From the cell containing the given text, extract its center point as (X, Y) coordinate. 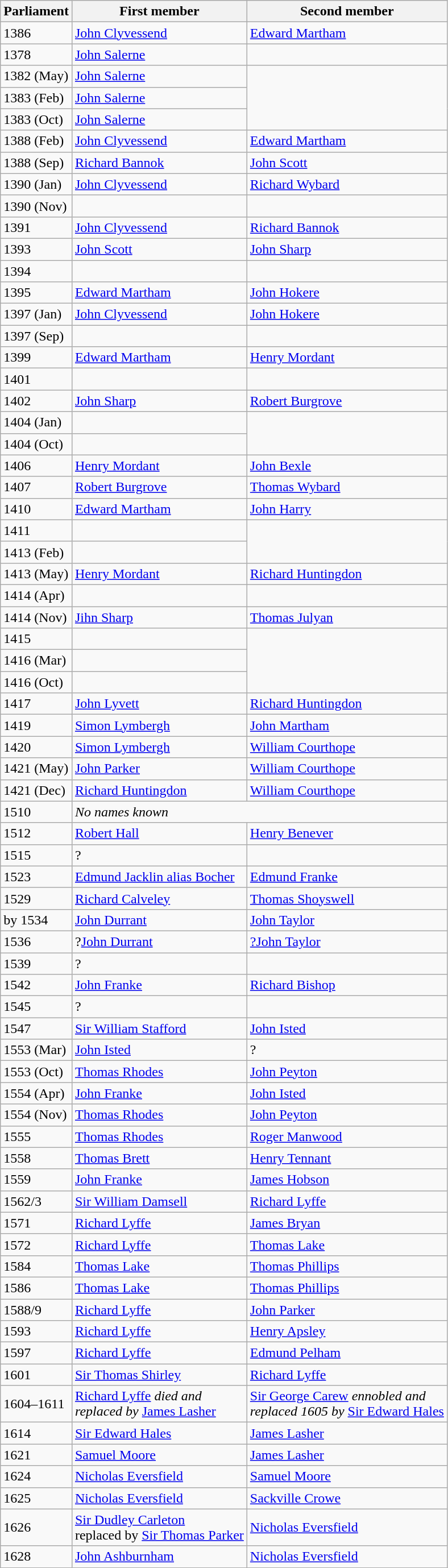
1554 (Nov) (36, 1115)
1395 (36, 293)
1539 (36, 964)
1624 (36, 1476)
1406 (36, 466)
Second member (347, 11)
1397 (Sep) (36, 336)
1414 (Apr) (36, 595)
1390 (Nov) (36, 206)
1388 (Sep) (36, 163)
1416 (Mar) (36, 661)
1416 (Oct) (36, 682)
1383 (Oct) (36, 119)
No names known (259, 812)
Henry Tennant (347, 1158)
Richard Bishop (347, 985)
1417 (36, 704)
1553 (Mar) (36, 1050)
1407 (36, 487)
1378 (36, 55)
James Hobson (347, 1180)
Sir George Carew ennobled and replaced 1605 by Sir Edward Hales (347, 1404)
1394 (36, 271)
Thomas Shoyswell (347, 898)
1628 (36, 1557)
Sir Thomas Shirley (159, 1375)
1584 (36, 1266)
Edmund Franke (347, 877)
1382 (May) (36, 76)
1601 (36, 1375)
?John Durrant (159, 941)
Richard Lyffe died and replaced by James Lasher (159, 1404)
Edmund Pelham (347, 1353)
1510 (36, 812)
by 1534 (36, 920)
1554 (Apr) (36, 1093)
Thomas Wybard (347, 487)
1625 (36, 1498)
1414 (Nov) (36, 617)
1397 (Jan) (36, 314)
1614 (36, 1433)
1562/3 (36, 1201)
John Harry (347, 509)
1383 (Feb) (36, 98)
1593 (36, 1331)
1515 (36, 855)
John Taylor (347, 920)
1604–1611 (36, 1404)
1523 (36, 877)
Richard Calveley (159, 898)
Thomas Brett (159, 1158)
1386 (36, 33)
1413 (Feb) (36, 552)
Jihn Sharp (159, 617)
?John Taylor (347, 941)
John Martham (347, 725)
Henry Apsley (347, 1331)
Roger Manwood (347, 1136)
1391 (36, 227)
John Ashburnham (159, 1557)
1420 (36, 747)
First member (159, 11)
John Bexle (347, 466)
1401 (36, 379)
1536 (36, 941)
Thomas Julyan (347, 617)
1404 (Oct) (36, 444)
1421 (Dec) (36, 790)
1545 (36, 1007)
Richard Wybard (347, 184)
1410 (36, 509)
1626 (36, 1527)
1558 (36, 1158)
1572 (36, 1245)
1621 (36, 1455)
1542 (36, 985)
Sackville Crowe (347, 1498)
John Durrant (159, 920)
1413 (May) (36, 574)
1402 (36, 401)
1419 (36, 725)
Sir William Stafford (159, 1028)
1421 (May) (36, 769)
1547 (36, 1028)
1393 (36, 249)
John Lyvett (159, 704)
Sir Dudley Carleton replaced by Sir Thomas Parker (159, 1527)
1571 (36, 1223)
1390 (Jan) (36, 184)
1404 (Jan) (36, 422)
James Bryan (347, 1223)
Sir Edward Hales (159, 1433)
1559 (36, 1180)
1586 (36, 1288)
1415 (36, 639)
1399 (36, 358)
1597 (36, 1353)
1529 (36, 898)
Sir William Damsell (159, 1201)
1388 (Feb) (36, 141)
Henry Benever (347, 833)
1411 (36, 530)
1512 (36, 833)
1588/9 (36, 1309)
Parliament (36, 11)
Edmund Jacklin alias Bocher (159, 877)
1553 (Oct) (36, 1072)
1555 (36, 1136)
Robert Hall (159, 833)
